For the text-containing cell, return its midpoint in (X, Y) coordinate format. 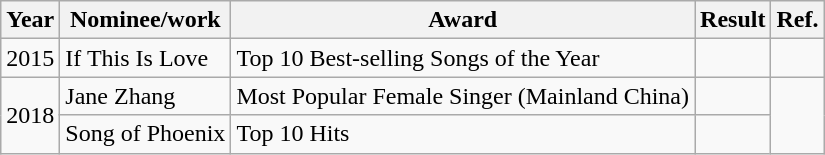
If This Is Love (146, 58)
Award (463, 20)
Song of Phoenix (146, 134)
Year (30, 20)
Top 10 Best-selling Songs of the Year (463, 58)
Result (733, 20)
2015 (30, 58)
Jane Zhang (146, 96)
Ref. (798, 20)
2018 (30, 115)
Most Popular Female Singer (Mainland China) (463, 96)
Nominee/work (146, 20)
Top 10 Hits (463, 134)
